Capture the cell that displays the provided text and extract its (x, y) central coordinate. 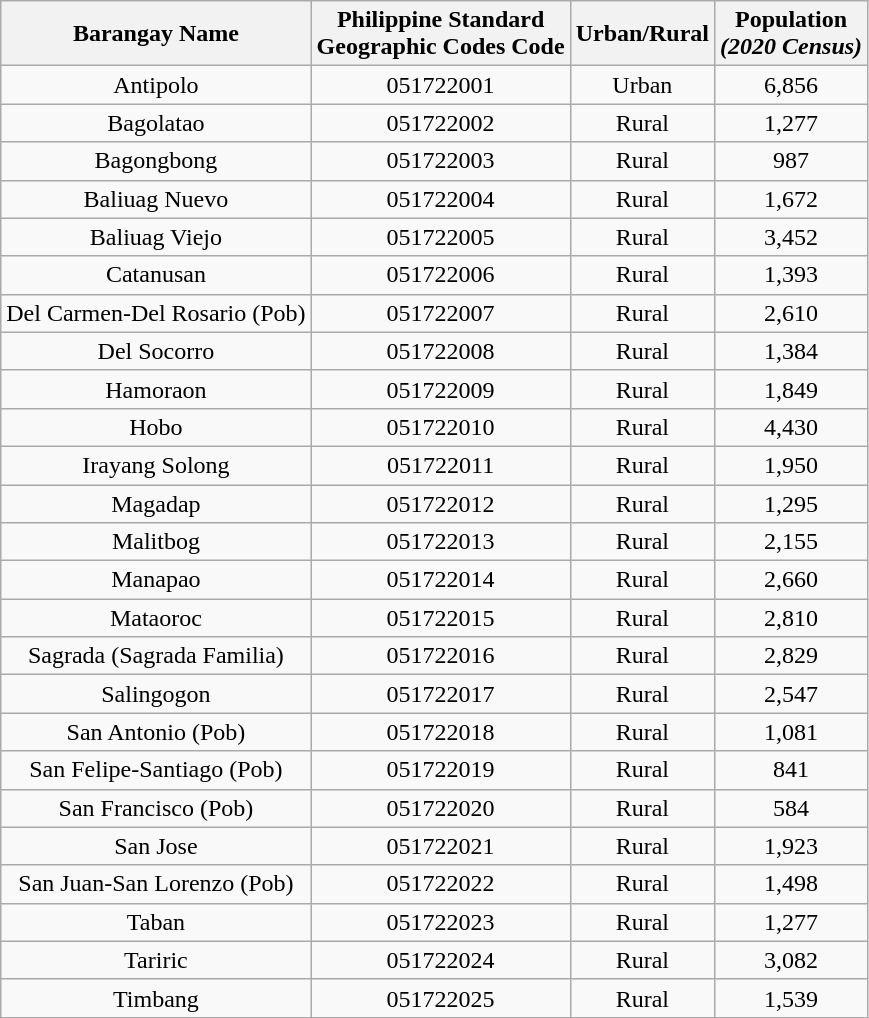
051722012 (440, 503)
San Jose (156, 846)
6,856 (792, 85)
051722019 (440, 770)
Hobo (156, 427)
2,610 (792, 313)
1,950 (792, 465)
051722018 (440, 732)
Baliuag Viejo (156, 237)
Taban (156, 922)
Bagolatao (156, 123)
Mataoroc (156, 618)
Catanusan (156, 275)
051722013 (440, 542)
051722014 (440, 580)
1,672 (792, 199)
051722001 (440, 85)
051722011 (440, 465)
051722006 (440, 275)
1,923 (792, 846)
1,384 (792, 351)
2,810 (792, 618)
4,430 (792, 427)
1,393 (792, 275)
051722004 (440, 199)
Sagrada (Sagrada Familia) (156, 656)
Philippine Standard Geographic Codes Code (440, 34)
Barangay Name (156, 34)
Magadap (156, 503)
051722025 (440, 998)
Salingogon (156, 694)
Hamoraon (156, 389)
San Francisco (Pob) (156, 808)
2,155 (792, 542)
Urban/Rural (642, 34)
2,829 (792, 656)
Timbang (156, 998)
Population (2020 Census) (792, 34)
051722017 (440, 694)
2,660 (792, 580)
051722010 (440, 427)
Irayang Solong (156, 465)
584 (792, 808)
841 (792, 770)
051722002 (440, 123)
051722020 (440, 808)
051722008 (440, 351)
1,539 (792, 998)
051722015 (440, 618)
2,547 (792, 694)
051722021 (440, 846)
San Juan-San Lorenzo (Pob) (156, 884)
Del Carmen-Del Rosario (Pob) (156, 313)
Malitbog (156, 542)
Baliuag Nuevo (156, 199)
3,082 (792, 960)
San Felipe-Santiago (Pob) (156, 770)
Manapao (156, 580)
051722016 (440, 656)
Tariric (156, 960)
1,498 (792, 884)
1,849 (792, 389)
051722005 (440, 237)
051722022 (440, 884)
051722024 (440, 960)
051722009 (440, 389)
051722003 (440, 161)
Del Socorro (156, 351)
051722023 (440, 922)
Antipolo (156, 85)
051722007 (440, 313)
San Antonio (Pob) (156, 732)
1,295 (792, 503)
3,452 (792, 237)
Urban (642, 85)
Bagongbong (156, 161)
1,081 (792, 732)
987 (792, 161)
